Find where the given text appears and provide that cell's center as [x, y] coordinate. 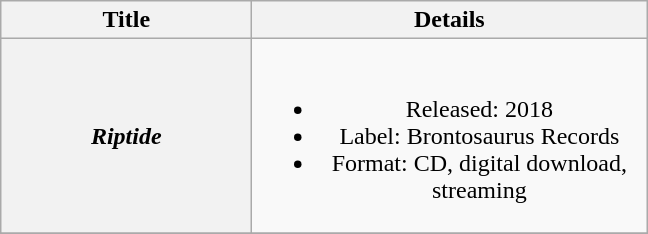
Details [450, 20]
Title [126, 20]
Released: 2018Label: Brontosaurus RecordsFormat: CD, digital download, streaming [450, 136]
Riptide [126, 136]
